Provide the [x, y] coordinate of the cell's center where the given text is located.  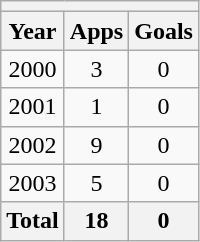
3 [96, 69]
Goals [164, 31]
18 [96, 221]
1 [96, 107]
Year [33, 31]
Apps [96, 31]
Total [33, 221]
2002 [33, 145]
2001 [33, 107]
9 [96, 145]
2003 [33, 183]
2000 [33, 69]
5 [96, 183]
